Identify which cell holds the provided text, then report its (X, Y) central coordinate. 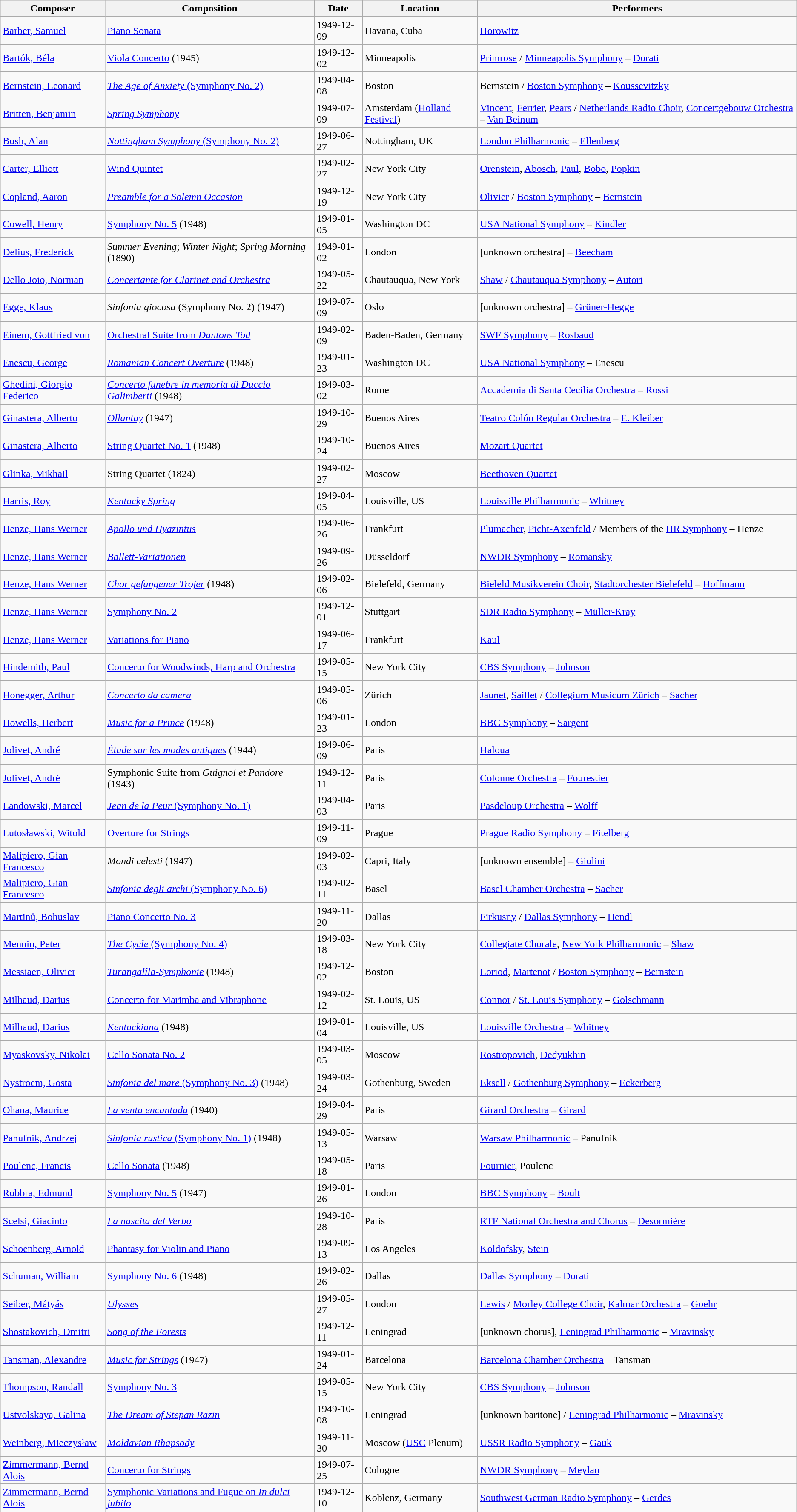
La nascita del Verbo (209, 1220)
St. Louis, US (420, 999)
Overture for Strings (209, 833)
Symphonic Suite from Guignol et Pandore (1943) (209, 778)
1949-06-27 (338, 141)
1949-03-05 (338, 1055)
Scelsi, Giacinto (53, 1220)
Zürich (420, 695)
Martinů, Bohuslav (53, 917)
Composition (209, 9)
Colonne Orchestra – Fourestier (637, 778)
USA National Symphony – Enescu (637, 363)
Ollantay (1947) (209, 418)
1949-03-02 (338, 391)
1949-04-03 (338, 806)
Concerto for Woodwinds, Harp and Orchestra (209, 667)
Jean de la Peur (Symphony No. 1) (209, 806)
Performers (637, 9)
Ohana, Maurice (53, 1110)
Minneapolis (420, 58)
The Cycle (Symphony No. 4) (209, 944)
Date (338, 9)
Thompson, Randall (53, 1387)
1949-02-26 (338, 1277)
Stuttgart (420, 612)
Los Angeles (420, 1249)
Havana, Cuba (420, 31)
String Quartet No. 1 (1948) (209, 446)
1949-11-30 (338, 1443)
Symphony No. 2 (209, 612)
Bartók, Béla (53, 58)
Glinka, Mikhail (53, 473)
La venta encantada (1940) (209, 1110)
Apollo und Hyazintus (209, 529)
Viola Concerto (1945) (209, 58)
Wind Quintet (209, 169)
Louisville Philharmonic – Whitney (637, 501)
Sinfonia rustica (Symphony No. 1) (1948) (209, 1138)
Chor gefangener Trojer (1948) (209, 584)
String Quartet (1824) (209, 473)
1949-07-25 (338, 1470)
Myaskovsky, Nikolai (53, 1055)
Fournier, Poulenc (637, 1165)
Dello Joio, Norman (53, 279)
1949-05-27 (338, 1304)
Piano Concerto No. 3 (209, 917)
Ulysses (209, 1304)
1949-02-03 (338, 861)
Phantasy for Violin and Piano (209, 1249)
Landowski, Marcel (53, 806)
Bernstein, Leonard (53, 86)
Teatro Colón Regular Orchestra – E. Kleiber (637, 418)
Seiber, Mátyás (53, 1304)
Piano Sonata (209, 31)
Hindemith, Paul (53, 667)
Dallas Symphony – Dorati (637, 1277)
Weinberg, Mieczysław (53, 1443)
Girard Orchestra – Girard (637, 1110)
Kentucky Spring (209, 501)
Nottingham Symphony (Symphony No. 2) (209, 141)
1949-09-26 (338, 557)
Basel (420, 889)
Variations for Piano (209, 639)
Rostropovich, Dedyukhin (637, 1055)
Primrose / Minneapolis Symphony – Dorati (637, 58)
Symphony No. 3 (209, 1387)
NWDR Symphony – Romansky (637, 557)
Southwest German Radio Symphony – Gerdes (637, 1498)
Warsaw Philharmonic – Panufnik (637, 1138)
1949-11-20 (338, 917)
Rome (420, 391)
Prague Radio Symphony – Fitelberg (637, 833)
Bernstein / Boston Symphony – Koussevitzky (637, 86)
BBC Symphony – Boult (637, 1193)
Amsterdam (Holland Festival) (420, 113)
1949-03-24 (338, 1083)
1949-02-12 (338, 999)
Kentuckiana (1948) (209, 1027)
Honegger, Arthur (53, 695)
Chautauqua, New York (420, 279)
BBC Symphony – Sargent (637, 723)
Jaunet, Saillet / Collegium Musicum Zürich – Sacher (637, 695)
Louisville Orchestra – Whitney (637, 1027)
Collegiate Chorale, New York Philharmonic – Shaw (637, 944)
Haloua (637, 750)
[unknown ensemble] – Giulini (637, 861)
Location (420, 9)
Concerto funebre in memoria di Duccio Galimberti (1948) (209, 391)
Music for a Prince (1948) (209, 723)
Barcelona (420, 1359)
Cowell, Henry (53, 224)
1949-06-09 (338, 750)
1949-06-17 (338, 639)
Gothenburg, Sweden (420, 1083)
Composer (53, 9)
Plümacher, Picht-Axenfeld / Members of the HR Symphony – Henze (637, 529)
1949-01-24 (338, 1359)
1949-05-13 (338, 1138)
[unknown orchestra] – Beecham (637, 252)
1949-12-09 (338, 31)
Cello Sonata (1948) (209, 1165)
The Dream of Stepan Razin (209, 1415)
Capri, Italy (420, 861)
Einem, Gottfried von (53, 334)
Symphonic Variations and Fugue on In dulci jubilo (209, 1498)
NWDR Symphony – Meylan (637, 1470)
1949-01-02 (338, 252)
Ballett-Variationen (209, 557)
Howells, Herbert (53, 723)
Harris, Roy (53, 501)
Tansman, Alexandre (53, 1359)
Basel Chamber Orchestra – Sacher (637, 889)
Sinfonia degli archi (Symphony No. 6) (209, 889)
Sinfonia del mare (Symphony No. 3) (1948) (209, 1083)
1949-01-26 (338, 1193)
Romanian Concert Overture (1948) (209, 363)
Enescu, George (53, 363)
Prague (420, 833)
Turangalîla-Symphonie (1948) (209, 972)
Britten, Benjamin (53, 113)
Nystroem, Gösta (53, 1083)
Koblenz, Germany (420, 1498)
1949-01-05 (338, 224)
Copland, Aaron (53, 197)
Music for Strings (1947) (209, 1359)
Schoenberg, Arnold (53, 1249)
Connor / St. Louis Symphony – Golschmann (637, 999)
SWF Symphony – Rosbaud (637, 334)
1949-03-18 (338, 944)
Schuman, William (53, 1277)
1949-02-06 (338, 584)
1949-12-01 (338, 612)
Concerto da camera (209, 695)
Koldofsky, Stein (637, 1249)
Accademia di Santa Cecilia Orchestra – Rossi (637, 391)
1949-04-05 (338, 501)
Pasdeloup Orchestra – Wolff (637, 806)
Rubbra, Edmund (53, 1193)
Barcelona Chamber Orchestra – Tansman (637, 1359)
Warsaw (420, 1138)
Düsseldorf (420, 557)
1949-05-18 (338, 1165)
Cello Sonata No. 2 (209, 1055)
1949-01-04 (338, 1027)
Horowitz (637, 31)
Orenstein, Abosch, Paul, Bobo, Popkin (637, 169)
Delius, Frederick (53, 252)
Shaw / Chautauqua Symphony – Autori (637, 279)
Messiaen, Olivier (53, 972)
Summer Evening; Winter Night; Spring Morning (1890) (209, 252)
Concerto for Marimba and Vibraphone (209, 999)
1949-06-26 (338, 529)
Song of the Forests (209, 1332)
1949-05-22 (338, 279)
Bielefeld, Germany (420, 584)
Carter, Elliott (53, 169)
1949-09-13 (338, 1249)
1949-04-08 (338, 86)
Poulenc, Francis (53, 1165)
Vincent, Ferrier, Pears / Netherlands Radio Choir, Concertgebouw Orchestra – Van Beinum (637, 113)
Mennin, Peter (53, 944)
Ghedini, Giorgio Federico (53, 391)
Olivier / Boston Symphony – Bernstein (637, 197)
Kaul (637, 639)
Ustvolskaya, Galina (53, 1415)
[unknown baritone] / Leningrad Philharmonic – Mravinsky (637, 1415)
Spring Symphony (209, 113)
Moscow (USC Plenum) (420, 1443)
Egge, Klaus (53, 307)
Shostakovich, Dmitri (53, 1332)
1949-10-24 (338, 446)
Concertante for Clarinet and Orchestra (209, 279)
Étude sur les modes antiques (1944) (209, 750)
[unknown orchestra] – Grüner-Hegge (637, 307)
1949-05-06 (338, 695)
Orchestral Suite from Dantons Tod (209, 334)
Firkusny / Dallas Symphony – Hendl (637, 917)
Lewis / Morley College Choir, Kalmar Orchestra – Goehr (637, 1304)
Preamble for a Solemn Occasion (209, 197)
1949-02-09 (338, 334)
Mozart Quartet (637, 446)
Oslo (420, 307)
Loriod, Martenot / Boston Symphony – Bernstein (637, 972)
Symphony No. 5 (1947) (209, 1193)
The Age of Anxiety (Symphony No. 2) (209, 86)
Beethoven Quartet (637, 473)
1949-10-28 (338, 1220)
Lutosławski, Witold (53, 833)
[unknown chorus], Leningrad Philharmonic – Mravinsky (637, 1332)
Concerto for Strings (209, 1470)
USSR Radio Symphony – Gauk (637, 1443)
1949-04-29 (338, 1110)
Bieleld Musikverein Choir, Stadtorchester Bielefeld – Hoffmann (637, 584)
SDR Radio Symphony – Müller-Kray (637, 612)
Sinfonia giocosa (Symphony No. 2) (1947) (209, 307)
Mondi celesti (1947) (209, 861)
Moldavian Rhapsody (209, 1443)
Symphony No. 6 (1948) (209, 1277)
1949-12-19 (338, 197)
1949-10-08 (338, 1415)
1949-10-29 (338, 418)
Barber, Samuel (53, 31)
London Philharmonic – Ellenberg (637, 141)
Nottingham, UK (420, 141)
RTF National Orchestra and Chorus – Desormière (637, 1220)
Cologne (420, 1470)
Bush, Alan (53, 141)
Baden-Baden, Germany (420, 334)
1949-02-11 (338, 889)
Eksell / Gothenburg Symphony – Eckerberg (637, 1083)
USA National Symphony – Kindler (637, 224)
Symphony No. 5 (1948) (209, 224)
Panufnik, Andrzej (53, 1138)
1949-11-09 (338, 833)
1949-12-10 (338, 1498)
